Scan for the cell matching the given text and deliver its [X, Y] coordinate at center. 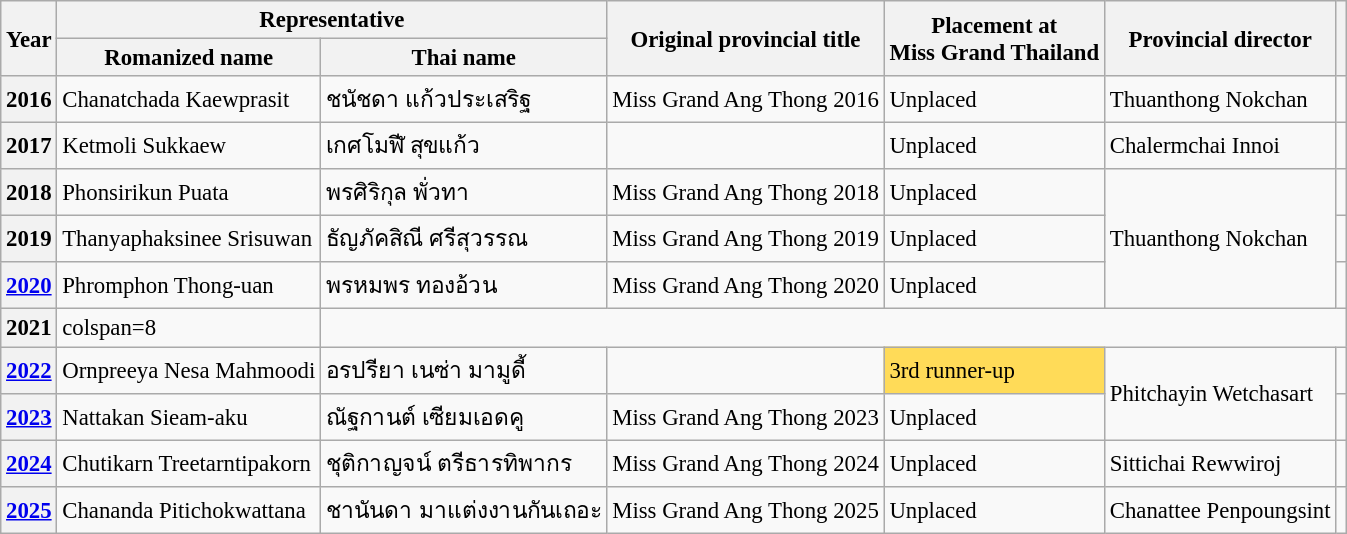
colspan=8 [189, 328]
Chanattee Penpoungsint [1220, 510]
2023 [29, 416]
Phonsirikun Puata [189, 192]
Miss Grand Ang Thong 2025 [746, 510]
พรศิริกุล พั่วทา [464, 192]
พรหมพร ทองอ้วน [464, 286]
2016 [29, 100]
2018 [29, 192]
Provincial director [1220, 38]
2020 [29, 286]
2024 [29, 464]
ณัฐกานต์ เซียมเอดคู [464, 416]
2021 [29, 328]
3rd runner-up [994, 370]
Nattakan Sieam-aku [189, 416]
2022 [29, 370]
Miss Grand Ang Thong 2018 [746, 192]
Miss Grand Ang Thong 2024 [746, 464]
Ornpreeya Nesa Mahmoodi [189, 370]
Placement atMiss Grand Thailand [994, 38]
Chutikarn Treetarntipakorn [189, 464]
Phitchayin Wetchasart [1220, 394]
Thai name [464, 58]
ธัญภัคสิณี ศรีสุวรรณ [464, 240]
Miss Grand Ang Thong 2019 [746, 240]
Miss Grand Ang Thong 2016 [746, 100]
Chananda Pitichokwattana [189, 510]
ชุติกาญจน์ ตรีธารทิพากร [464, 464]
2019 [29, 240]
อรปรียา เนซ่า มามูดี้ [464, 370]
เกศโมฬี สุขแก้ว [464, 146]
Phromphon Thong-uan [189, 286]
Representative [332, 20]
Ketmoli Sukkaew [189, 146]
Chalermchai Innoi [1220, 146]
ชานันดา มาแต่งงานกันเถอะ [464, 510]
ชนัชดา แก้วประเสริฐ [464, 100]
Romanized name [189, 58]
Chanatchada Kaewprasit [189, 100]
Miss Grand Ang Thong 2020 [746, 286]
Original provincial title [746, 38]
Sittichai Rewwiroj [1220, 464]
Year [29, 38]
Miss Grand Ang Thong 2023 [746, 416]
2025 [29, 510]
2017 [29, 146]
Thanyaphaksinee Srisuwan [189, 240]
